Pinpoint the cell where the given text exists, returning its (x, y) midpoint coordinate. 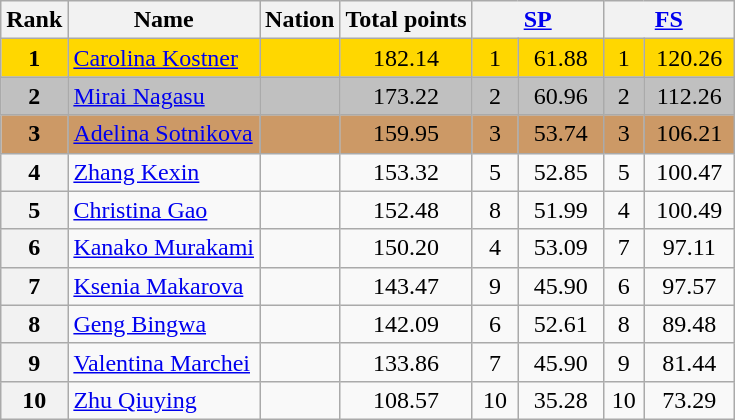
97.11 (689, 248)
100.47 (689, 172)
150.20 (406, 248)
FS (668, 20)
152.48 (406, 210)
Geng Bingwa (164, 324)
Kanako Murakami (164, 248)
Carolina Kostner (164, 58)
53.74 (560, 134)
81.44 (689, 362)
106.21 (689, 134)
53.09 (560, 248)
Mirai Nagasu (164, 96)
97.57 (689, 286)
Adelina Sotnikova (164, 134)
Christina Gao (164, 210)
51.99 (560, 210)
SP (538, 20)
133.86 (406, 362)
Rank (34, 20)
73.29 (689, 400)
100.49 (689, 210)
52.85 (560, 172)
61.88 (560, 58)
Zhang Kexin (164, 172)
60.96 (560, 96)
142.09 (406, 324)
153.32 (406, 172)
182.14 (406, 58)
Ksenia Makarova (164, 286)
143.47 (406, 286)
52.61 (560, 324)
120.26 (689, 58)
159.95 (406, 134)
Zhu Qiuying (164, 400)
35.28 (560, 400)
Total points (406, 20)
Valentina Marchei (164, 362)
112.26 (689, 96)
173.22 (406, 96)
89.48 (689, 324)
Nation (300, 20)
Name (164, 20)
108.57 (406, 400)
